Capture the cell that displays the provided text and extract its (X, Y) central coordinate. 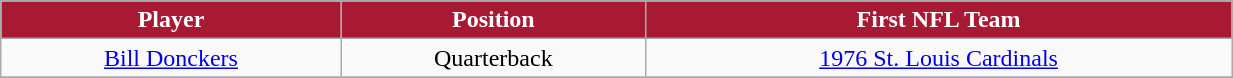
Position (493, 20)
Player (171, 20)
1976 St. Louis Cardinals (938, 58)
First NFL Team (938, 20)
Quarterback (493, 58)
Bill Donckers (171, 58)
